Search for the cell housing the specified text and yield its (x, y) center coordinate. 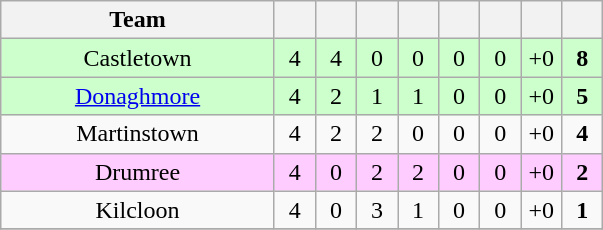
Martinstown (138, 134)
3 (376, 210)
Drumree (138, 172)
5 (582, 96)
Donaghmore (138, 96)
Castletown (138, 58)
8 (582, 58)
Kilcloon (138, 210)
Team (138, 20)
